Provide the (x, y) coordinate of the cell's center where the given text is located.  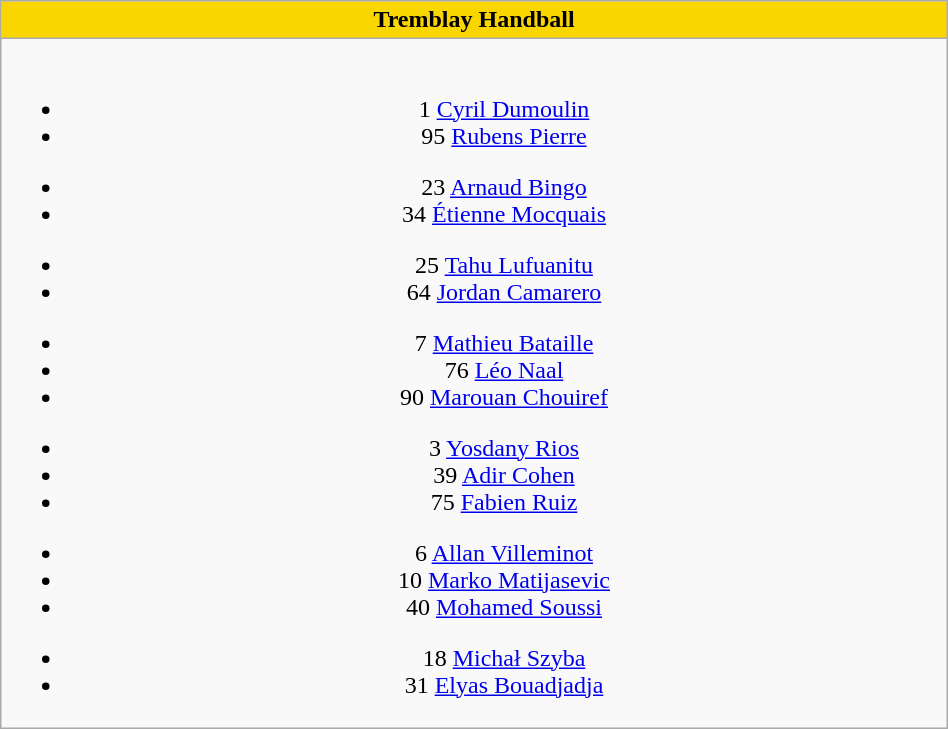
Tremblay Handball (474, 20)
